Determine the (x, y) coordinate at the center of the cell enclosing the given text.  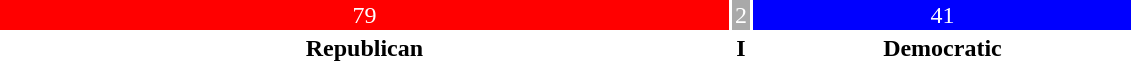
2 (741, 15)
41 (942, 15)
79 (364, 15)
